Return the (x, y) coordinate for the center point of the cell that contains the specified text.  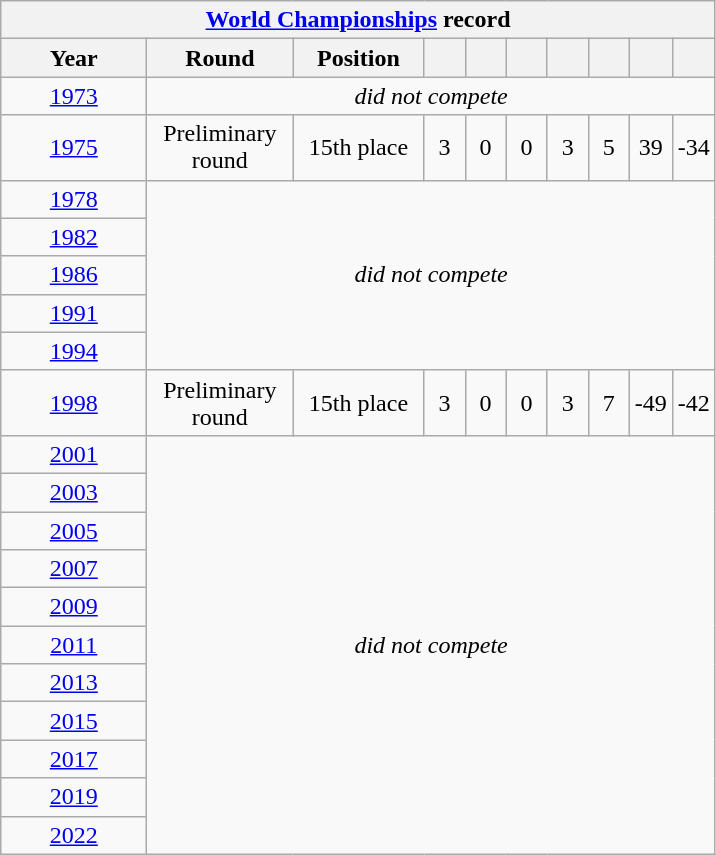
World Championships record (358, 20)
1994 (74, 351)
-49 (650, 402)
1991 (74, 313)
2022 (74, 835)
1973 (74, 96)
5 (608, 148)
1998 (74, 402)
2013 (74, 683)
Year (74, 58)
-42 (694, 402)
2015 (74, 721)
1982 (74, 237)
1975 (74, 148)
2003 (74, 492)
7 (608, 402)
1978 (74, 199)
Round (220, 58)
2007 (74, 569)
2001 (74, 454)
39 (650, 148)
2017 (74, 759)
2005 (74, 531)
2019 (74, 797)
2011 (74, 645)
Position (358, 58)
-34 (694, 148)
1986 (74, 275)
2009 (74, 607)
